Return [x, y] of the center of cell containing provided text 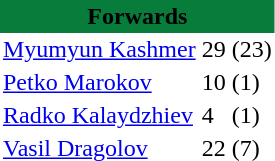
Myumyun Kashmer [100, 50]
10 [214, 82]
Radko Kalaydzhiev [100, 116]
(23) [252, 50]
29 [214, 50]
4 [214, 116]
Forwards [138, 16]
Petko Marokov [100, 82]
